Capture the cell that displays the provided text and extract its (X, Y) central coordinate. 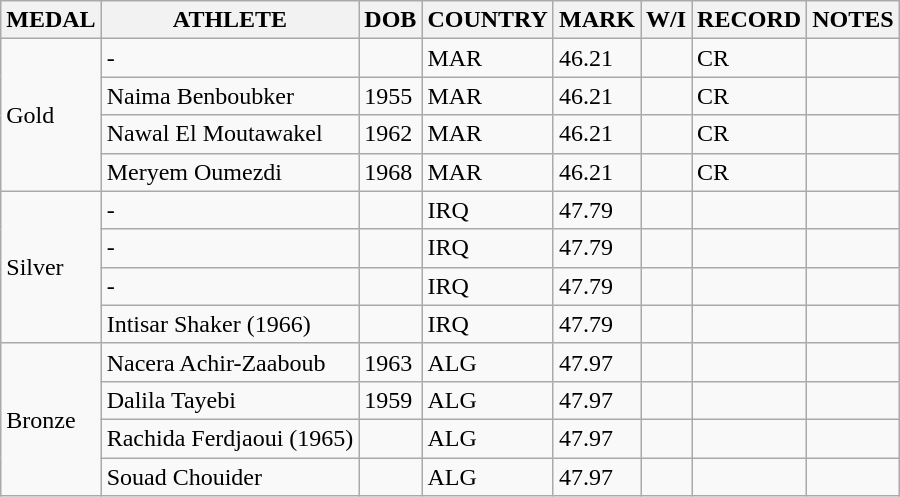
MEDAL (51, 20)
1968 (390, 172)
Dalila Tayebi (230, 400)
NOTES (853, 20)
W/I (666, 20)
Nawal El Moutawakel (230, 134)
MARK (596, 20)
Gold (51, 115)
Naima Benboubker (230, 96)
1963 (390, 362)
Bronze (51, 419)
RECORD (750, 20)
DOB (390, 20)
COUNTRY (488, 20)
Souad Chouider (230, 477)
1955 (390, 96)
Nacera Achir-Zaaboub (230, 362)
Meryem Oumezdi (230, 172)
Intisar Shaker (1966) (230, 324)
1962 (390, 134)
ATHLETE (230, 20)
1959 (390, 400)
Rachida Ferdjaoui (1965) (230, 438)
Silver (51, 267)
